Return the (X, Y) coordinate for the center point of the cell that contains the specified text.  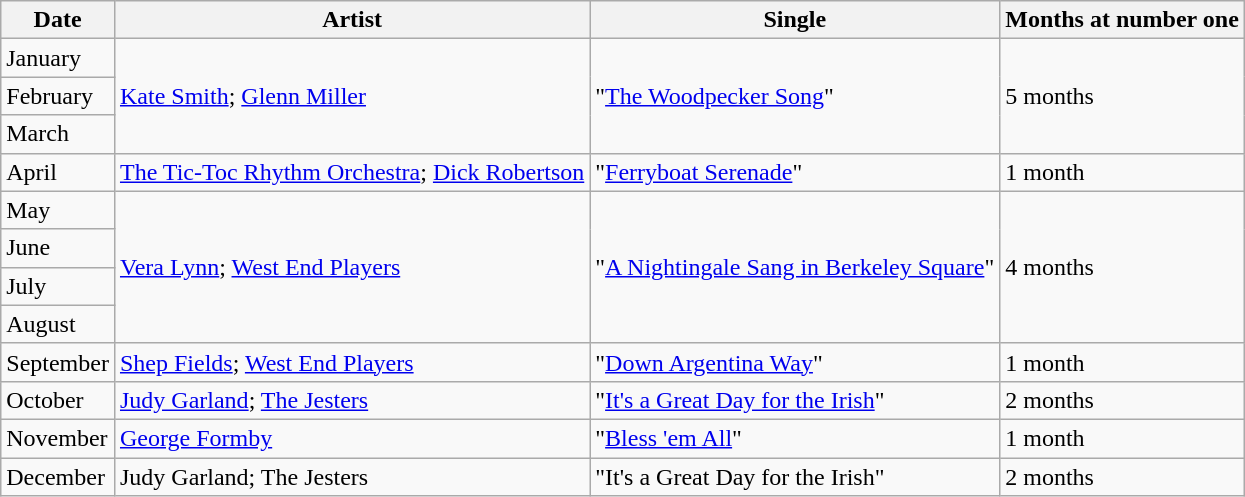
May (58, 210)
"A Nightingale Sang in Berkeley Square" (795, 267)
July (58, 286)
"Down Argentina Way" (795, 362)
March (58, 134)
October (58, 400)
April (58, 172)
Artist (352, 20)
Date (58, 20)
Shep Fields; West End Players (352, 362)
Single (795, 20)
The Tic-Toc Rhythm Orchestra; Dick Robertson (352, 172)
Months at number one (1122, 20)
Kate Smith; Glenn Miller (352, 96)
5 months (1122, 96)
"Ferryboat Serenade" (795, 172)
"Bless 'em All" (795, 438)
August (58, 324)
Vera Lynn; West End Players (352, 267)
June (58, 248)
George Formby (352, 438)
"The Woodpecker Song" (795, 96)
4 months (1122, 267)
November (58, 438)
December (58, 477)
September (58, 362)
January (58, 58)
February (58, 96)
